Detect which cell encompasses the target text, then output its [X, Y] center coordinate. 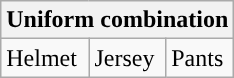
Helmet [45, 58]
Pants [200, 58]
Uniform combination [118, 20]
Jersey [128, 58]
